Pinpoint the cell where the given text exists, returning its (x, y) midpoint coordinate. 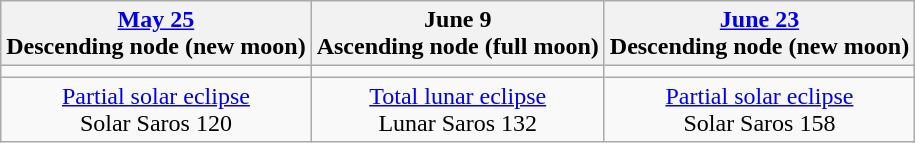
June 23Descending node (new moon) (759, 34)
Partial solar eclipseSolar Saros 158 (759, 110)
Partial solar eclipseSolar Saros 120 (156, 110)
May 25Descending node (new moon) (156, 34)
June 9Ascending node (full moon) (458, 34)
Total lunar eclipseLunar Saros 132 (458, 110)
